From the cell containing the given text, extract its center point as [X, Y] coordinate. 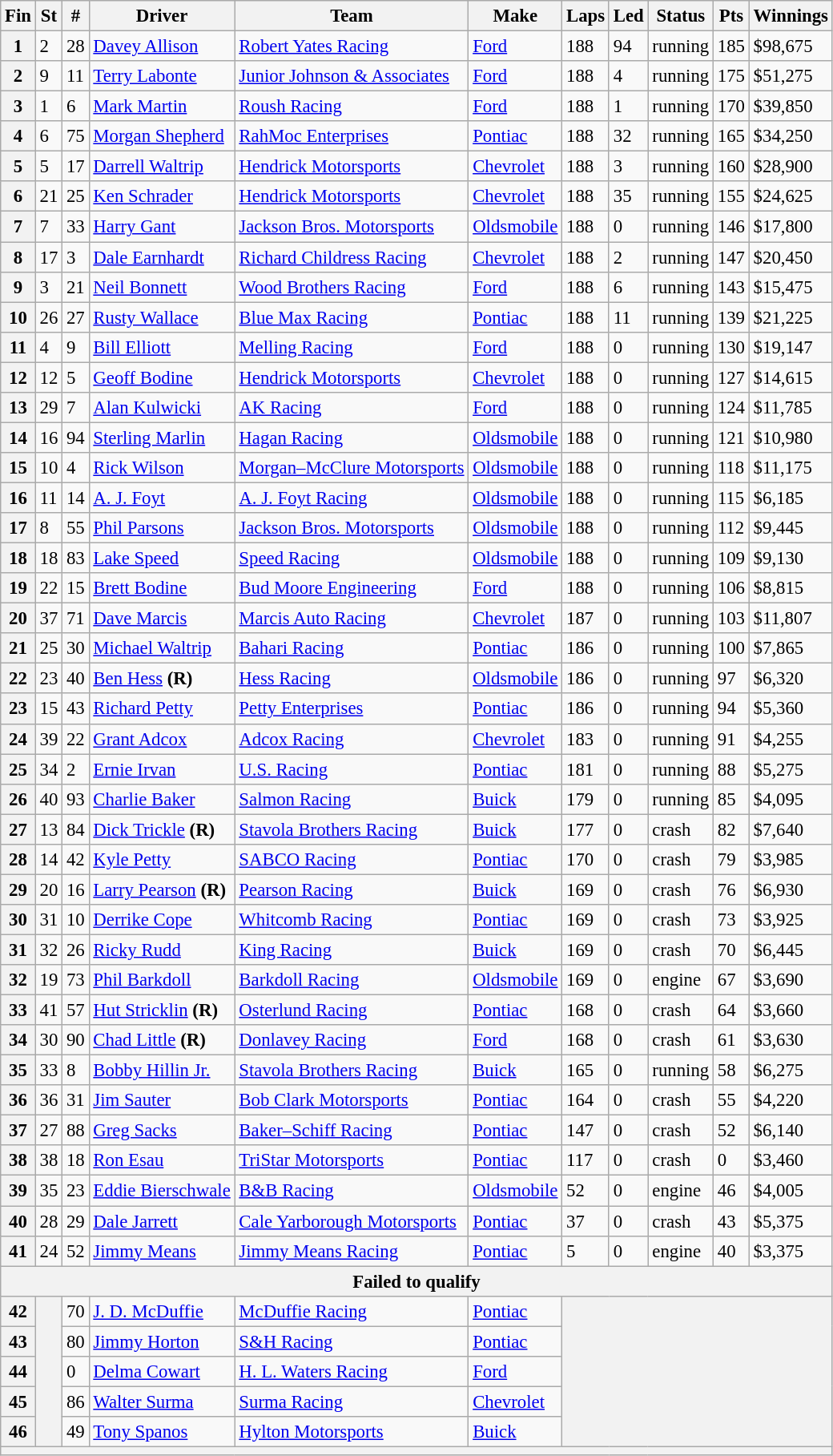
$3,660 [791, 1010]
Ron Esau [162, 1161]
$20,450 [791, 257]
143 [732, 287]
177 [586, 829]
$14,615 [791, 377]
Tony Spanos [162, 1432]
$15,475 [791, 287]
127 [732, 377]
Richard Petty [162, 709]
91 [732, 739]
45 [18, 1402]
124 [732, 408]
Fin [18, 16]
Harry Gant [162, 227]
Dale Jarrett [162, 1221]
84 [75, 829]
Greg Sacks [162, 1131]
Alan Kulwicki [162, 408]
$3,690 [791, 980]
$5,360 [791, 709]
Hess Racing [352, 679]
Bob Clark Motorsports [352, 1100]
Lake Speed [162, 559]
$6,275 [791, 1071]
Davey Allison [162, 46]
A. J. Foyt [162, 498]
Adcox Racing [352, 739]
67 [732, 980]
80 [75, 1341]
Pts [732, 16]
Morgan Shepherd [162, 136]
Dave Marcis [162, 619]
121 [732, 438]
King Racing [352, 950]
64 [732, 1010]
$9,445 [791, 528]
Phil Parsons [162, 528]
$5,375 [791, 1221]
Ken Schrader [162, 196]
Michael Waltrip [162, 648]
Petty Enterprises [352, 709]
AK Racing [352, 408]
Make [516, 16]
Winnings [791, 16]
$5,275 [791, 769]
Baker–Schiff Racing [352, 1131]
Sterling Marlin [162, 438]
85 [732, 799]
185 [732, 46]
Wood Brothers Racing [352, 287]
$17,800 [791, 227]
Pearson Racing [352, 889]
Jimmy Means Racing [352, 1251]
61 [732, 1040]
Cale Yarborough Motorsports [352, 1221]
Surma Racing [352, 1402]
$11,785 [791, 408]
$7,865 [791, 648]
$9,130 [791, 559]
106 [732, 588]
Robert Yates Racing [352, 46]
# [75, 16]
76 [732, 889]
Melling Racing [352, 347]
$6,445 [791, 950]
Bahari Racing [352, 648]
$39,850 [791, 107]
Ricky Rudd [162, 950]
44 [18, 1372]
100 [732, 648]
71 [75, 619]
Hylton Motorsports [352, 1432]
$6,140 [791, 1131]
S&H Racing [352, 1341]
Kyle Petty [162, 860]
75 [75, 136]
118 [732, 468]
103 [732, 619]
Hut Stricklin (R) [162, 1010]
Driver [162, 16]
Speed Racing [352, 559]
Bud Moore Engineering [352, 588]
$4,220 [791, 1100]
82 [732, 829]
Blue Max Racing [352, 317]
164 [586, 1100]
Grant Adcox [162, 739]
$3,985 [791, 860]
Jimmy Horton [162, 1341]
Whitcomb Racing [352, 920]
146 [732, 227]
Eddie Bierschwale [162, 1191]
Charlie Baker [162, 799]
97 [732, 679]
B&B Racing [352, 1191]
Jim Sauter [162, 1100]
58 [732, 1071]
$11,807 [791, 619]
$3,375 [791, 1251]
$6,930 [791, 889]
49 [75, 1432]
Brett Bodine [162, 588]
109 [732, 559]
Junior Johnson & Associates [352, 76]
Ben Hess (R) [162, 679]
Chad Little (R) [162, 1040]
J. D. McDuffie [162, 1311]
Rusty Wallace [162, 317]
79 [732, 860]
Delma Cowart [162, 1372]
90 [75, 1040]
Barkdoll Racing [352, 980]
Bill Elliott [162, 347]
57 [75, 1010]
Geoff Bodine [162, 377]
Walter Surma [162, 1402]
183 [586, 739]
Dick Trickle (R) [162, 829]
A. J. Foyt Racing [352, 498]
187 [586, 619]
$3,925 [791, 920]
Ernie Irvan [162, 769]
$3,630 [791, 1040]
Darrell Waltrip [162, 167]
Hagan Racing [352, 438]
115 [732, 498]
Roush Racing [352, 107]
83 [75, 559]
Osterlund Racing [352, 1010]
Mark Martin [162, 107]
Rick Wilson [162, 468]
Morgan–McClure Motorsports [352, 468]
130 [732, 347]
St [48, 16]
$6,320 [791, 679]
175 [732, 76]
$19,147 [791, 347]
Laps [586, 16]
86 [75, 1402]
$3,460 [791, 1161]
Terry Labonte [162, 76]
93 [75, 799]
179 [586, 799]
Marcis Auto Racing [352, 619]
112 [732, 528]
Failed to qualify [416, 1281]
181 [586, 769]
117 [586, 1161]
139 [732, 317]
$10,980 [791, 438]
RahMoc Enterprises [352, 136]
Jimmy Means [162, 1251]
155 [732, 196]
Donlavey Racing [352, 1040]
$28,900 [791, 167]
Led [628, 16]
$4,255 [791, 739]
Bobby Hillin Jr. [162, 1071]
$7,640 [791, 829]
$4,005 [791, 1191]
$34,250 [791, 136]
$98,675 [791, 46]
Richard Childress Racing [352, 257]
Dale Earnhardt [162, 257]
U.S. Racing [352, 769]
Team [352, 16]
$11,175 [791, 468]
Salmon Racing [352, 799]
$24,625 [791, 196]
TriStar Motorsports [352, 1161]
H. L. Waters Racing [352, 1372]
McDuffie Racing [352, 1311]
Neil Bonnett [162, 287]
$4,095 [791, 799]
Status [681, 16]
Larry Pearson (R) [162, 889]
Derrike Cope [162, 920]
SABCO Racing [352, 860]
$21,225 [791, 317]
160 [732, 167]
$8,815 [791, 588]
$6,185 [791, 498]
Phil Barkdoll [162, 980]
$51,275 [791, 76]
